Extract the [X, Y] coordinate from the center of the cell holding the provided text.  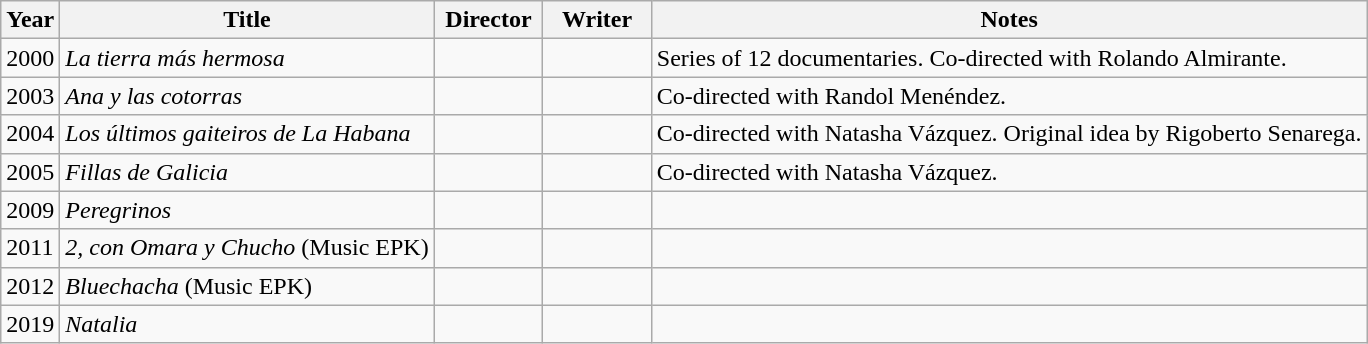
2, con Omara y Chucho (Music EPK) [247, 248]
Ana y las cotorras [247, 96]
2000 [30, 58]
La tierra más hermosa [247, 58]
Fillas de Galicia [247, 172]
Peregrinos [247, 210]
Title [247, 20]
2011 [30, 248]
Series of 12 documentaries. Co-directed with Rolando Almirante. [1009, 58]
Writer [598, 20]
Co-directed with Natasha Vázquez. Original idea by Rigoberto Senarega. [1009, 134]
Notes [1009, 20]
Natalia [247, 324]
2009 [30, 210]
2012 [30, 286]
2005 [30, 172]
2003 [30, 96]
Year [30, 20]
Director [488, 20]
Co-directed with Natasha Vázquez. [1009, 172]
Co-directed with Randol Menéndez. [1009, 96]
2019 [30, 324]
Los últimos gaiteiros de La Habana [247, 134]
2004 [30, 134]
Bluechacha (Music EPK) [247, 286]
